From the cell containing the given text, extract its center point as [x, y] coordinate. 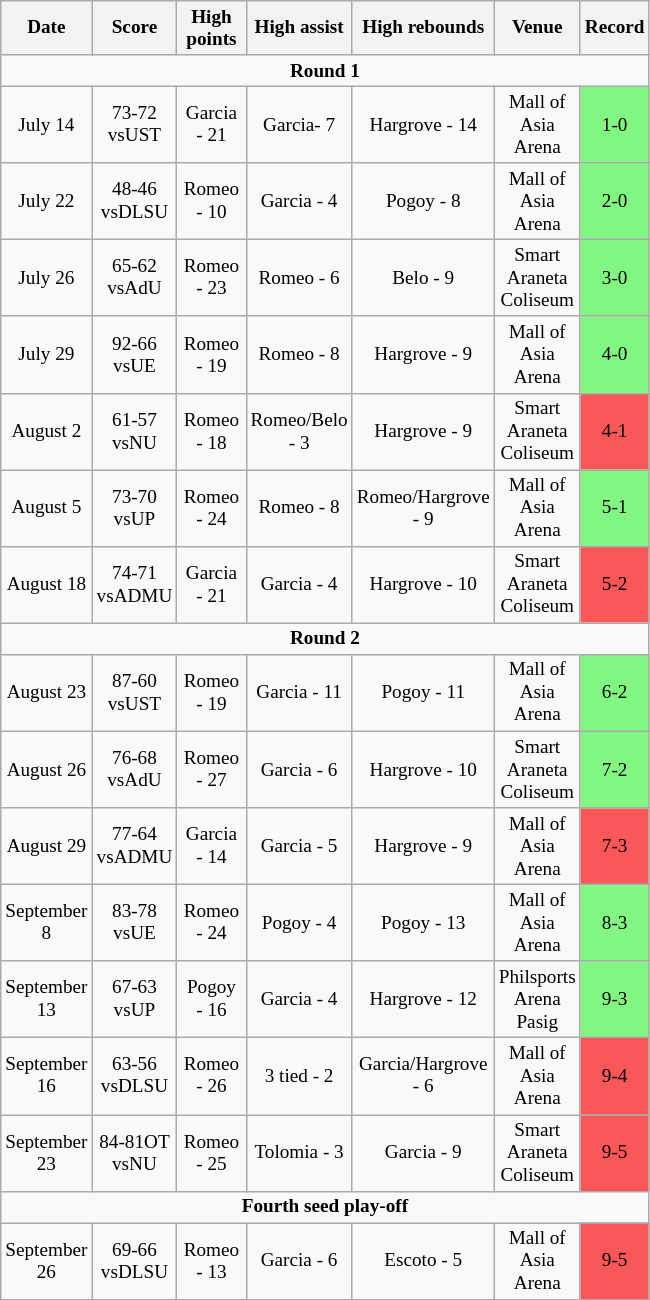
High rebounds [423, 28]
September 13 [46, 1000]
2-0 [614, 202]
3-0 [614, 278]
July 29 [46, 354]
63-56 vsDLSU [134, 1076]
9-4 [614, 1076]
Garcia- 7 [299, 124]
Romeo - 25 [212, 1152]
67-63 vsUP [134, 1000]
Garcia/Hargrove - 6 [423, 1076]
High assist [299, 28]
83-78 vsUE [134, 922]
Venue [537, 28]
6-2 [614, 692]
73-70 vsUP [134, 508]
Romeo - 27 [212, 770]
Tolomia - 3 [299, 1152]
Garcia - 11 [299, 692]
Pogoy - 8 [423, 202]
Score [134, 28]
87-60 vsUST [134, 692]
September 16 [46, 1076]
3 tied - 2 [299, 1076]
Garcia - 14 [212, 846]
September 26 [46, 1262]
77-64 vsADMU [134, 846]
Hargrove - 12 [423, 1000]
Belo - 9 [423, 278]
74-71 vsADMU [134, 584]
July 26 [46, 278]
9-3 [614, 1000]
Romeo - 23 [212, 278]
Romeo/Hargrove - 9 [423, 508]
7-2 [614, 770]
Romeo - 26 [212, 1076]
84-81OT vsNU [134, 1152]
Round 1 [325, 71]
5-2 [614, 584]
8-3 [614, 922]
Garcia - 5 [299, 846]
Round 2 [325, 639]
69-66 vsDLSU [134, 1262]
5-1 [614, 508]
Pogoy - 16 [212, 1000]
65-62 vsAdU [134, 278]
4-1 [614, 432]
August 23 [46, 692]
4-0 [614, 354]
Pogoy - 13 [423, 922]
Romeo/Belo - 3 [299, 432]
73-72 vsUST [134, 124]
92-66 vsUE [134, 354]
Hargrove - 14 [423, 124]
September 23 [46, 1152]
August 29 [46, 846]
July 14 [46, 124]
Date [46, 28]
Romeo - 13 [212, 1262]
48-46 vsDLSU [134, 202]
Garcia - 9 [423, 1152]
Romeo - 6 [299, 278]
August 2 [46, 432]
Pogoy - 4 [299, 922]
Fourth seed play-off [325, 1207]
Escoto - 5 [423, 1262]
7-3 [614, 846]
High points [212, 28]
Romeo - 10 [212, 202]
76-68 vsAdU [134, 770]
61-57 vsNU [134, 432]
August 18 [46, 584]
1-0 [614, 124]
Record [614, 28]
Romeo - 18 [212, 432]
August 5 [46, 508]
July 22 [46, 202]
September 8 [46, 922]
August 26 [46, 770]
Pogoy - 11 [423, 692]
Philsports Arena Pasig [537, 1000]
